Output the (x, y) coordinate of the center of the cell containing the given text.  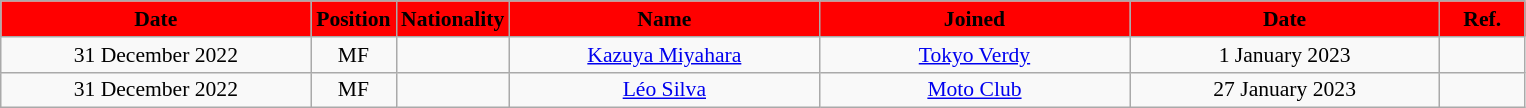
Joined (974, 19)
Nationality (452, 19)
27 January 2023 (1285, 90)
Moto Club (974, 90)
Kazuya Miyahara (664, 55)
1 January 2023 (1285, 55)
Name (664, 19)
Position (354, 19)
Léo Silva (664, 90)
Ref. (1482, 19)
Tokyo Verdy (974, 55)
